Output the (x, y) coordinate of the center of the cell containing the given text.  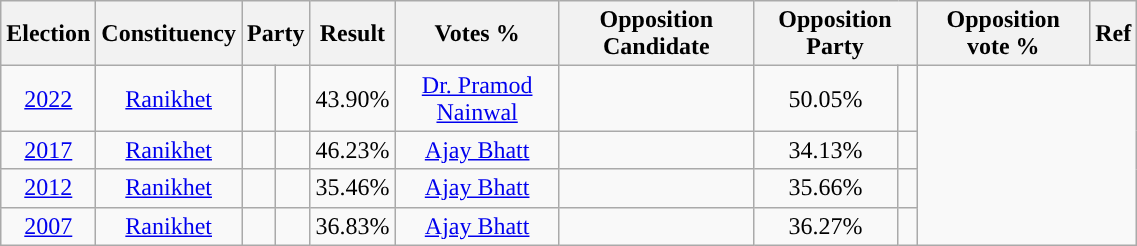
Opposition vote % (1004, 34)
43.90% (352, 98)
Opposition Party (834, 34)
Election (48, 34)
Votes % (477, 34)
Party (276, 34)
Result (352, 34)
2007 (48, 226)
34.13% (826, 150)
2017 (48, 150)
35.46% (352, 188)
46.23% (352, 150)
2012 (48, 188)
Constituency (169, 34)
35.66% (826, 188)
Dr. Pramod Nainwal (477, 98)
2022 (48, 98)
50.05% (826, 98)
36.27% (826, 226)
36.83% (352, 226)
Ref (1114, 34)
Opposition Candidate (656, 34)
